Identify which cell holds the provided text, then report its (X, Y) central coordinate. 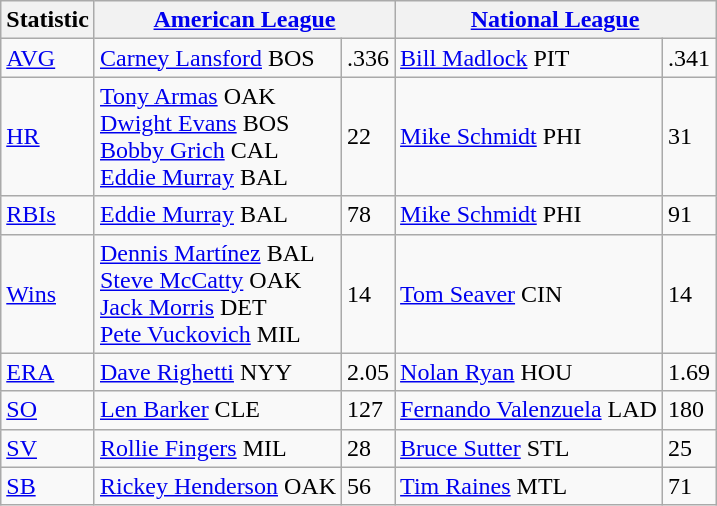
Eddie Murray BAL (218, 215)
22 (368, 136)
Wins (48, 294)
Bruce Sutter STL (529, 448)
AVG (48, 58)
127 (368, 410)
Bill Madlock PIT (529, 58)
1.69 (688, 372)
78 (368, 215)
.336 (368, 58)
25 (688, 448)
Rickey Henderson OAK (218, 486)
91 (688, 215)
56 (368, 486)
Dennis Martínez BALSteve McCatty OAKJack Morris DETPete Vuckovich MIL (218, 294)
71 (688, 486)
Len Barker CLE (218, 410)
Tim Raines MTL (529, 486)
180 (688, 410)
American League (244, 20)
ERA (48, 372)
SB (48, 486)
Dave Righetti NYY (218, 372)
SO (48, 410)
Rollie Fingers MIL (218, 448)
SV (48, 448)
Tom Seaver CIN (529, 294)
Fernando Valenzuela LAD (529, 410)
Nolan Ryan HOU (529, 372)
National League (556, 20)
31 (688, 136)
RBIs (48, 215)
Tony Armas OAKDwight Evans BOSBobby Grich CALEddie Murray BAL (218, 136)
Carney Lansford BOS (218, 58)
HR (48, 136)
28 (368, 448)
2.05 (368, 372)
.341 (688, 58)
Statistic (48, 20)
